Search for the cell housing the specified text and yield its (x, y) center coordinate. 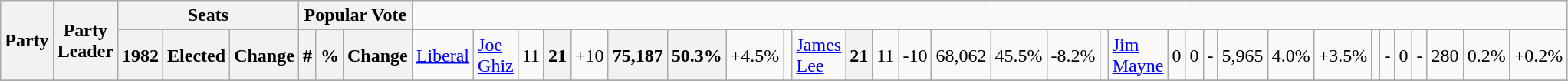
68,062 (962, 56)
+0.2% (1538, 56)
4.0% (1291, 56)
1982 (140, 56)
+4.5% (754, 56)
-10 (915, 56)
% (330, 56)
-8.2% (1073, 56)
Jim Mayne (1138, 56)
280 (1445, 56)
5,965 (1242, 56)
Joe Ghiz (496, 56)
+10 (590, 56)
Elected (196, 56)
Party Leader (85, 40)
45.5% (1018, 56)
50.3% (696, 56)
# (307, 56)
+3.5% (1343, 56)
75,187 (638, 56)
0.2% (1486, 56)
Seats (208, 15)
James Lee (819, 56)
Popular Vote (355, 15)
Party (27, 40)
Liberal (442, 56)
